Extract the [X, Y] coordinate from the center of the cell holding the provided text.  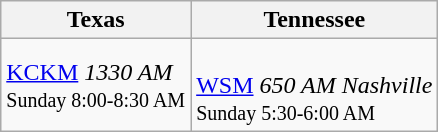
Tennessee [314, 20]
Texas [96, 20]
KCKM 1330 AMSunday 8:00-8:30 AM [96, 85]
WSM 650 AM NashvilleSunday 5:30-6:00 AM [314, 85]
